Determine the [X, Y] coordinate at the center of the cell enclosing the given text.  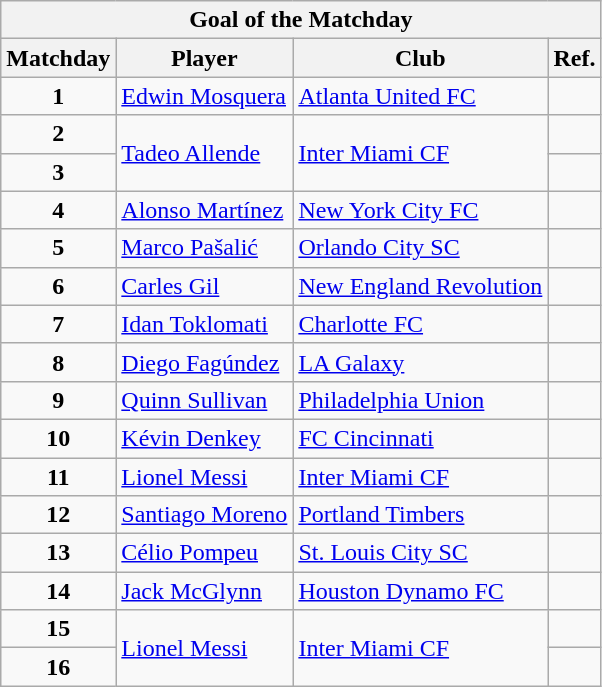
8 [58, 362]
Diego Fagúndez [204, 362]
Marco Pašalić [204, 248]
Carles Gil [204, 286]
Edwin Mosquera [204, 96]
10 [58, 438]
St. Louis City SC [420, 553]
5 [58, 248]
1 [58, 96]
Ref. [574, 58]
15 [58, 629]
Célio Pompeu [204, 553]
16 [58, 667]
3 [58, 172]
Philadelphia Union [420, 400]
2 [58, 134]
14 [58, 591]
Santiago Moreno [204, 515]
Club [420, 58]
Orlando City SC [420, 248]
Houston Dynamo FC [420, 591]
Matchday [58, 58]
FC Cincinnati [420, 438]
Alonso Martínez [204, 210]
Jack McGlynn [204, 591]
Kévin Denkey [204, 438]
Idan Toklomati [204, 324]
New York City FC [420, 210]
12 [58, 515]
13 [58, 553]
Portland Timbers [420, 515]
Tadeo Allende [204, 153]
Player [204, 58]
7 [58, 324]
11 [58, 477]
Charlotte FC [420, 324]
9 [58, 400]
Goal of the Matchday [301, 20]
4 [58, 210]
New England Revolution [420, 286]
Atlanta United FC [420, 96]
Quinn Sullivan [204, 400]
6 [58, 286]
LA Galaxy [420, 362]
